Scan for the cell matching the given text and deliver its [x, y] coordinate at center. 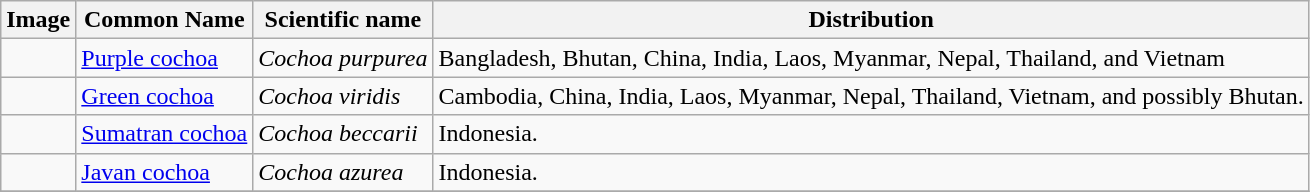
Distribution [871, 20]
Image [38, 20]
Cochoa azurea [343, 172]
Cochoa purpurea [343, 58]
Cochoa beccarii [343, 134]
Bangladesh, Bhutan, China, India, Laos, Myanmar, Nepal, Thailand, and Vietnam [871, 58]
Green cochoa [164, 96]
Purple cochoa [164, 58]
Sumatran cochoa [164, 134]
Javan cochoa [164, 172]
Common Name [164, 20]
Cambodia, China, India, Laos, Myanmar, Nepal, Thailand, Vietnam, and possibly Bhutan. [871, 96]
Cochoa viridis [343, 96]
Scientific name [343, 20]
